Find where the given text appears and provide that cell's center as [x, y] coordinate. 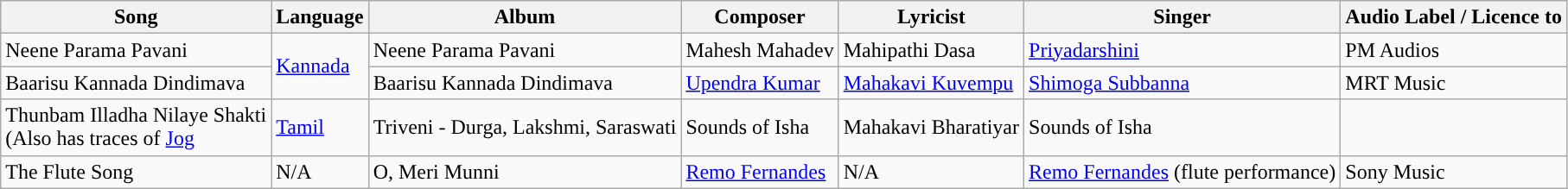
Mahesh Mahadev [760, 50]
Album [525, 17]
Composer [760, 17]
O, Meri Munni [525, 172]
Shimoga Subbanna [1182, 83]
Mahipathi Dasa [931, 50]
Remo Fernandes (flute performance) [1182, 172]
Audio Label / Licence to [1454, 17]
Sony Music [1454, 172]
Tamil [320, 128]
PM Audios [1454, 50]
Mahakavi Bharatiyar [931, 128]
The Flute Song [137, 172]
Lyricist [931, 17]
Mahakavi Kuvempu [931, 83]
Triveni - Durga, Lakshmi, Saraswati [525, 128]
Remo Fernandes [760, 172]
Upendra Kumar [760, 83]
Language [320, 17]
Thunbam Illadha Nilaye Shakti(Also has traces of Jog [137, 128]
Priyadarshini [1182, 50]
Song [137, 17]
Singer [1182, 17]
Kannada [320, 66]
MRT Music [1454, 83]
